Determine the (X, Y) coordinate at the center of the cell enclosing the given text.  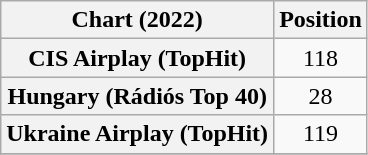
119 (321, 134)
Ukraine Airplay (TopHit) (138, 134)
118 (321, 58)
Hungary (Rádiós Top 40) (138, 96)
28 (321, 96)
Chart (2022) (138, 20)
Position (321, 20)
CIS Airplay (TopHit) (138, 58)
